Pinpoint the cell where the given text exists, returning its (X, Y) midpoint coordinate. 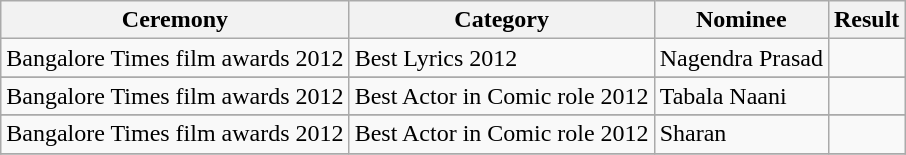
Nagendra Prasad (741, 58)
Sharan (741, 134)
Tabala Naani (741, 96)
Nominee (741, 20)
Category (502, 20)
Best Lyrics 2012 (502, 58)
Result (866, 20)
Ceremony (175, 20)
